Return the [x, y] coordinate for the center point of the cell that contains the specified text.  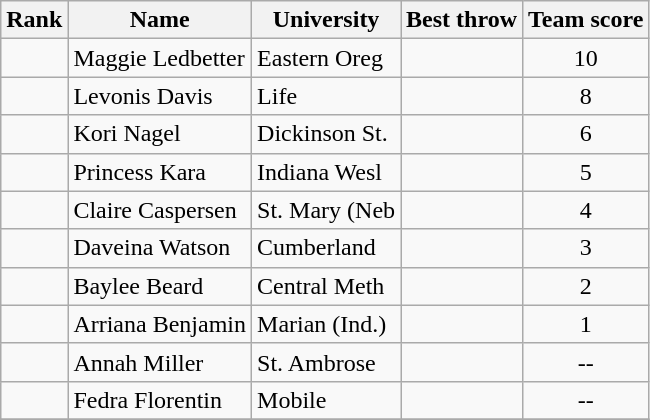
Name [160, 20]
Marian (Ind.) [326, 324]
4 [586, 210]
Maggie Ledbetter [160, 58]
10 [586, 58]
St. Mary (Neb [326, 210]
Best throw [462, 20]
Team score [586, 20]
Mobile [326, 400]
5 [586, 172]
Levonis Davis [160, 96]
6 [586, 134]
1 [586, 324]
Arriana Benjamin [160, 324]
2 [586, 286]
Cumberland [326, 248]
Indiana Wesl [326, 172]
Annah Miller [160, 362]
Baylee Beard [160, 286]
Daveina Watson [160, 248]
Central Meth [326, 286]
University [326, 20]
Rank [34, 20]
St. Ambrose [326, 362]
Princess Kara [160, 172]
Life [326, 96]
Claire Caspersen [160, 210]
Fedra Florentin [160, 400]
Eastern Oreg [326, 58]
3 [586, 248]
8 [586, 96]
Kori Nagel [160, 134]
Dickinson St. [326, 134]
